Identify which cell holds the provided text, then report its (x, y) central coordinate. 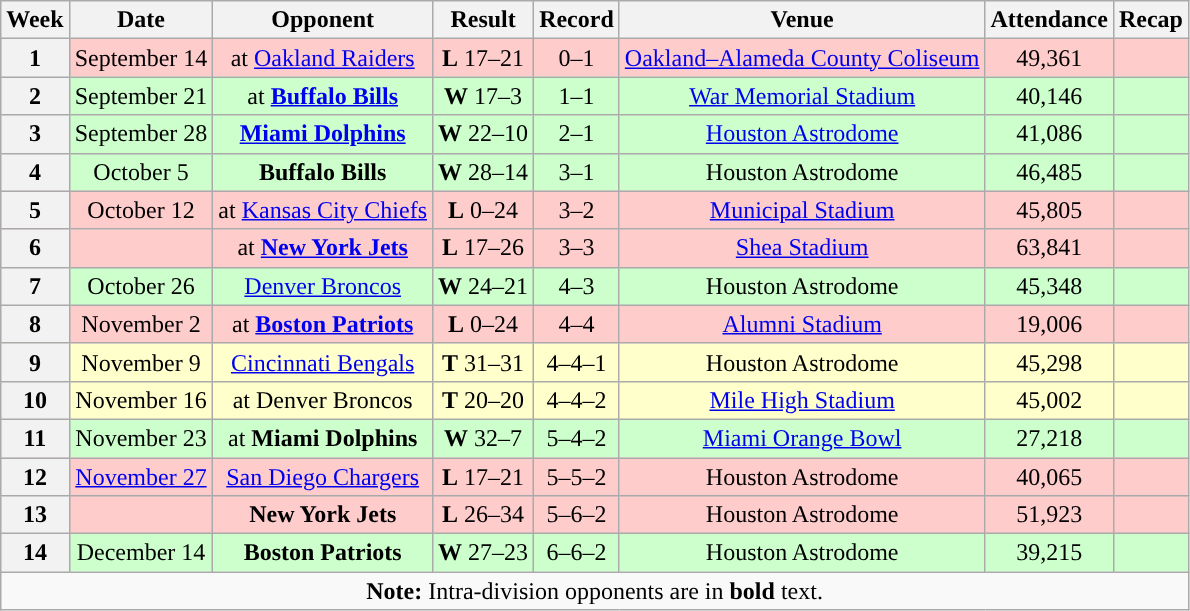
46,485 (1049, 172)
45,348 (1049, 286)
45,298 (1049, 362)
Week (35, 20)
W 32–7 (484, 438)
3 (35, 134)
12 (35, 477)
7 (35, 286)
at Oakland Raiders (323, 58)
45,805 (1049, 210)
1–1 (577, 96)
Shea Stadium (802, 248)
W 27–23 (484, 553)
Boston Patriots (323, 553)
40,146 (1049, 96)
December 14 (141, 553)
14 (35, 553)
W 28–14 (484, 172)
11 (35, 438)
5–4–2 (577, 438)
September 28 (141, 134)
Venue (802, 20)
1 (35, 58)
9 (35, 362)
Denver Broncos (323, 286)
4–4–1 (577, 362)
November 27 (141, 477)
Miami Orange Bowl (802, 438)
Alumni Stadium (802, 324)
War Memorial Stadium (802, 96)
Miami Dolphins (323, 134)
49,361 (1049, 58)
5 (35, 210)
3–2 (577, 210)
39,215 (1049, 553)
19,006 (1049, 324)
45,002 (1049, 400)
4–4 (577, 324)
6 (35, 248)
T 31–31 (484, 362)
November 23 (141, 438)
4 (35, 172)
W 24–21 (484, 286)
October 5 (141, 172)
at New York Jets (323, 248)
November 2 (141, 324)
September 21 (141, 96)
Date (141, 20)
New York Jets (323, 515)
November 9 (141, 362)
2–1 (577, 134)
T 20–20 (484, 400)
Mile High Stadium (802, 400)
0–1 (577, 58)
Buffalo Bills (323, 172)
5–5–2 (577, 477)
at Kansas City Chiefs (323, 210)
3–3 (577, 248)
Opponent (323, 20)
13 (35, 515)
4–3 (577, 286)
September 14 (141, 58)
Result (484, 20)
Recap (1150, 20)
L 26–34 (484, 515)
5–6–2 (577, 515)
41,086 (1049, 134)
4–4–2 (577, 400)
W 22–10 (484, 134)
October 26 (141, 286)
at Buffalo Bills (323, 96)
Record (577, 20)
at Boston Patriots (323, 324)
8 (35, 324)
2 (35, 96)
10 (35, 400)
Note: Intra-division opponents are in bold text. (595, 591)
40,065 (1049, 477)
at Denver Broncos (323, 400)
3–1 (577, 172)
October 12 (141, 210)
L 17–26 (484, 248)
at Miami Dolphins (323, 438)
63,841 (1049, 248)
Attendance (1049, 20)
Municipal Stadium (802, 210)
51,923 (1049, 515)
November 16 (141, 400)
Cincinnati Bengals (323, 362)
6–6–2 (577, 553)
27,218 (1049, 438)
Oakland–Alameda County Coliseum (802, 58)
W 17–3 (484, 96)
San Diego Chargers (323, 477)
